Capture the cell that displays the provided text and extract its (X, Y) central coordinate. 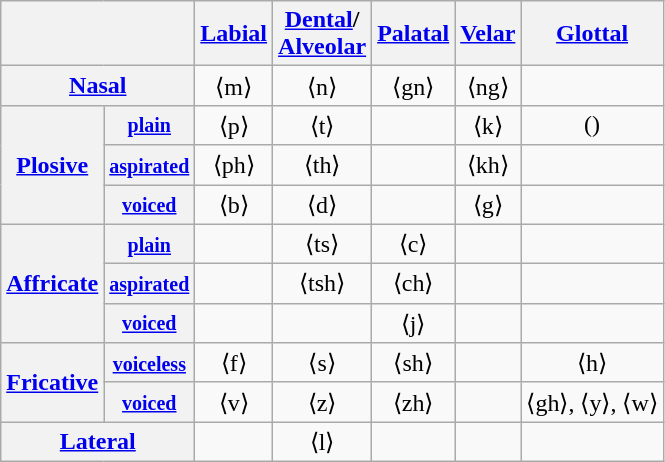
⟨kh⟩ (488, 165)
⟨l⟩ (322, 442)
⟨ng⟩ (488, 86)
Nasal (98, 86)
Fricative (52, 382)
⟨h⟩ (592, 363)
Affricate (52, 284)
⟨gn⟩ (414, 86)
⟨zh⟩ (414, 402)
Velar (488, 34)
⟨s⟩ (322, 363)
⟨v⟩ (234, 402)
⟨ph⟩ (234, 165)
⟨ts⟩ (322, 244)
⟨n⟩ (322, 86)
⟨b⟩ (234, 204)
⟨gh⟩, ⟨y⟩, ⟨w⟩ (592, 402)
⟨m⟩ (234, 86)
Plosive (52, 164)
⟨t⟩ (322, 125)
⟨sh⟩ (414, 363)
Dental/Alveolar (322, 34)
⟨d⟩ (322, 204)
⟨j⟩ (414, 323)
⟨tsh⟩ (322, 284)
⟨k⟩ (488, 125)
Glottal (592, 34)
Lateral (98, 442)
⟨f⟩ (234, 363)
⟨th⟩ (322, 165)
voiceless (150, 363)
⟨g⟩ (488, 204)
⟨p⟩ (234, 125)
Labial (234, 34)
⟨z⟩ (322, 402)
Palatal (414, 34)
⟨c⟩ (414, 244)
() (592, 125)
⟨ch⟩ (414, 284)
